Return (x, y) of the center of cell containing provided text 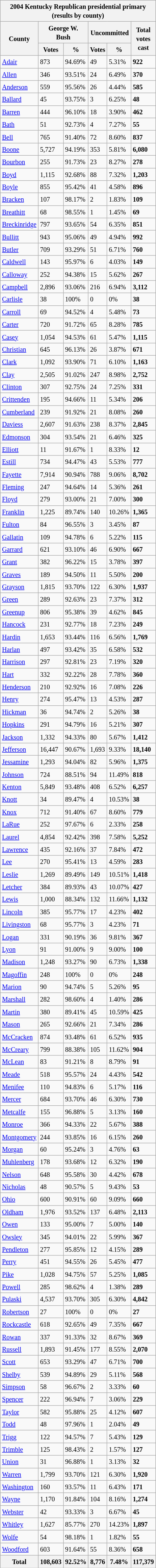
Rowan (19, 1336)
532 (143, 649)
95.24% (76, 1149)
McLean (19, 1062)
9.43% (119, 1187)
Bracken (19, 199)
1,225 (51, 512)
1,920 (143, 1474)
1,365 (143, 512)
Crittenden (19, 399)
992 (143, 237)
91.00% (76, 949)
451 (51, 1262)
279 (51, 499)
94.47% (76, 462)
29 (97, 1374)
37 (97, 849)
Green (19, 599)
Montgomery (19, 1137)
10.51% (119, 874)
Nicholas (19, 1187)
845 (143, 612)
96.94% (76, 1399)
8.55% (119, 1349)
Fleming (19, 487)
231 (51, 624)
Powell (19, 1287)
5,727 (51, 149)
96.10% (76, 112)
1,085 (143, 1274)
603 (51, 1549)
Magoffin (19, 974)
94.19% (76, 149)
385 (51, 912)
14.23% (119, 1524)
Monroe (19, 1124)
98.60% (76, 999)
95.57% (76, 1074)
Madison (19, 961)
92.22% (76, 674)
Hardin (19, 637)
5.22% (119, 537)
Grayson (19, 587)
5.34% (119, 399)
5.25% (119, 1274)
582 (51, 1412)
607 (143, 1412)
178 (51, 1161)
87 (143, 524)
92.73% (76, 124)
93.00% (76, 499)
Carter (19, 324)
121 (97, 1474)
Bath (19, 124)
91.92% (76, 412)
7.58% (119, 837)
2,113 (143, 1212)
110 (51, 1087)
Logan (19, 937)
Lee (19, 862)
896 (143, 187)
255 (51, 162)
678 (143, 1174)
4.43% (119, 1074)
10.26% (119, 512)
425 (143, 1012)
5,252 (143, 837)
7.23% (119, 624)
Pulaski (19, 1299)
370 (143, 74)
345 (51, 1237)
4,537 (51, 1299)
8 (97, 1062)
408 (97, 787)
14 (97, 487)
42 (51, 1512)
92.75% (76, 387)
Hickman (19, 712)
96.22% (76, 562)
1.82% (119, 1536)
Trigg (19, 1437)
799 (51, 1049)
1,000 (51, 899)
Barren (19, 112)
648 (51, 1174)
765 (51, 137)
851 (143, 224)
Todd (19, 1424)
388 (143, 1124)
11.62% (119, 1049)
684 (51, 1099)
806 (51, 612)
312 (143, 599)
8.37% (119, 424)
Carlisle (19, 299)
305 (97, 1299)
Boyd (19, 174)
4.59% (119, 862)
95.06% (76, 237)
2,752 (143, 374)
30 (97, 1174)
720 (51, 324)
261 (143, 487)
2004 Kentucky Republican presidential primary(results by county) (78, 11)
189 (51, 574)
4.58% (119, 187)
93.27% (76, 961)
5.45% (119, 1262)
6,080 (143, 149)
107 (51, 199)
93.44% (76, 637)
82 (97, 762)
226 (143, 687)
3.33% (119, 1387)
1,028 (51, 1274)
9.09% (119, 1199)
91.72% (76, 324)
3.87% (119, 349)
94.75% (76, 1274)
Marshall (19, 999)
Breathitt (19, 212)
93.51% (76, 74)
Owsley (19, 1237)
Lawrence (19, 849)
244 (51, 1137)
34 (51, 799)
724 (51, 774)
94.83% (76, 1087)
435 (51, 849)
94.64% (76, 487)
80 (97, 737)
94.38% (76, 274)
5.43% (119, 1437)
222 (51, 1399)
155 (51, 1112)
274 (51, 699)
91.21% (76, 1062)
83 (51, 1062)
Hopkins (19, 724)
95.88% (76, 1412)
1,170 (51, 1499)
Shelby (19, 1374)
67 (97, 812)
5.00% (119, 1224)
9.06% (119, 474)
Clinton (19, 387)
300 (143, 499)
7.08% (119, 687)
108,603 (51, 1561)
1.40% (119, 999)
2,505 (51, 374)
Adair (19, 62)
Campbell (19, 287)
6.10% (119, 362)
3,112 (143, 287)
Lyon (19, 949)
95.00% (76, 1224)
6.58% (119, 649)
89.47% (76, 799)
4,842 (143, 1299)
97.67% (76, 824)
88 (97, 174)
Butler (19, 249)
Wayne (19, 1499)
McCracken (19, 1037)
25 (97, 1412)
1,937 (143, 587)
5,849 (51, 787)
92.42% (76, 837)
1,338 (143, 961)
7.25% (119, 387)
Perry (19, 1262)
4.44% (119, 87)
85.77% (76, 1524)
94.78% (76, 537)
6.49% (119, 74)
1,815 (51, 587)
98.62% (76, 1287)
11.49% (119, 774)
855 (51, 187)
96.67% (76, 1387)
6.56% (119, 637)
Meade (19, 1074)
818 (143, 774)
4.15% (119, 1249)
89.41% (76, 1012)
5.11% (119, 1374)
Knott (19, 799)
Metcalfe (19, 1112)
10.07% (119, 887)
8.28% (119, 324)
Jessamine (19, 762)
Cumberland (19, 412)
653 (51, 1361)
278 (143, 162)
5.53% (119, 462)
4.94% (119, 237)
4.76% (119, 1149)
7.35% (119, 1324)
287 (143, 699)
Bourbon (19, 162)
Mercer (19, 1099)
559 (51, 87)
94.01% (76, 1237)
91.73% (76, 162)
200 (143, 574)
1,092 (51, 362)
104 (97, 1499)
1,653 (51, 637)
94.89% (76, 1374)
4.53% (119, 699)
671 (143, 349)
92.81% (76, 662)
8.16% (119, 1499)
89.49% (76, 874)
Gallatin (19, 537)
George W.Bush (63, 32)
6.35% (119, 224)
5.48% (119, 312)
91.84% (76, 1499)
98.43% (76, 1449)
Edmonson (19, 437)
238 (97, 424)
Jefferson (19, 749)
9.00% (119, 949)
366 (51, 1124)
92.66% (76, 1024)
658 (143, 1549)
Clark (19, 362)
1,054 (51, 337)
285 (51, 1287)
568 (143, 1374)
1,627 (51, 1524)
115 (143, 537)
Daviess (19, 424)
91.33% (76, 1336)
8.67% (119, 1336)
6.15% (119, 1137)
9 (97, 949)
210 (51, 687)
Garrard (19, 549)
874 (51, 1037)
7.37% (119, 599)
53 (143, 1187)
Carroll (19, 312)
277 (51, 1249)
98.17% (76, 199)
249 (143, 624)
1,799 (51, 1474)
Warren (19, 1474)
93.90% (76, 362)
133 (51, 1224)
Marion (19, 987)
137 (97, 1212)
Harrison (19, 662)
94.04% (76, 762)
93.57% (76, 1487)
6.67% (119, 1512)
216 (97, 287)
92.92% (76, 687)
542 (143, 1074)
922 (143, 62)
Muhlenberg (19, 1161)
8.36% (119, 1549)
3.06% (119, 1399)
5.81% (119, 149)
1.83% (119, 199)
41 (97, 187)
6.48% (119, 1212)
LaRue (19, 824)
353 (97, 149)
2,607 (51, 424)
1.38% (119, 1287)
1,897 (143, 1524)
93.85% (76, 1137)
Union (19, 1462)
88.34% (76, 899)
6,257 (143, 787)
258 (143, 824)
2,896 (51, 287)
190 (143, 1161)
92.65% (76, 1324)
1,203 (143, 174)
6.73% (119, 961)
95.42% (76, 187)
Breckinridge (19, 224)
90.94% (76, 474)
Lewis (19, 899)
8,702 (143, 474)
Jackson (19, 737)
Martin (19, 1012)
1,412 (143, 737)
9.33% (119, 749)
Franklin (19, 512)
Boyle (19, 187)
585 (143, 87)
5.50% (119, 574)
1,418 (143, 874)
39 (97, 612)
8.08% (119, 412)
2,070 (143, 1349)
462 (143, 112)
Calloway (19, 274)
94.57% (76, 1437)
93.54% (76, 437)
Floyd (19, 499)
477 (143, 1262)
Woodford (19, 1549)
Estill (19, 462)
92.16% (76, 849)
600 (51, 1199)
6.43% (119, 1487)
943 (51, 237)
Grant (19, 562)
Bullitt (19, 237)
4.03% (119, 262)
2.33% (119, 824)
Total (19, 1561)
Lincoln (19, 912)
5.62% (119, 274)
Graves (19, 574)
72 (97, 137)
Henderson (19, 687)
788 (97, 474)
Russell (19, 1349)
94.50% (76, 574)
8,776 (97, 1561)
Pike (19, 1274)
96.13% (76, 349)
Oldham (19, 1212)
Wolfe (19, 1536)
Bell (19, 137)
7.27% (119, 124)
Pendleton (19, 1249)
95.47% (76, 699)
92.52% (76, 1561)
Laurel (19, 837)
92.63% (76, 599)
1,132 (143, 899)
94.66% (76, 399)
518 (51, 1074)
97.96% (76, 1424)
7.00% (119, 499)
Johnson (19, 774)
94 (97, 774)
7.32% (119, 174)
10.53% (119, 799)
7.19% (119, 662)
Kenton (19, 787)
397 (143, 562)
8.27% (119, 162)
7,914 (51, 474)
539 (51, 1374)
3.78% (119, 562)
91.67% (76, 449)
93.68% (76, 1161)
369 (143, 1336)
95.58% (76, 1174)
5.31% (119, 62)
Totalvotescast (143, 39)
779 (143, 812)
17 (97, 912)
8.79% (119, 1062)
88.38% (76, 1049)
84 (51, 524)
7.48% (119, 1561)
1,375 (143, 762)
5.17% (119, 1087)
4,854 (51, 837)
98.55% (76, 212)
5.99% (119, 1237)
31 (51, 1462)
Fayette (19, 474)
Elliott (19, 449)
Morgan (19, 1149)
73 (143, 312)
1,976 (51, 1212)
1.45% (119, 212)
127 (143, 1449)
1,693 (97, 749)
2.04% (119, 1424)
143 (51, 262)
2,845 (143, 424)
6.90% (119, 549)
4.42% (119, 1174)
712 (51, 812)
497 (51, 649)
384 (51, 887)
7.84% (119, 849)
93.42% (76, 649)
100 (143, 949)
8.98% (119, 374)
Casey (19, 337)
7.34% (119, 1024)
95.85% (76, 1249)
96.55% (76, 524)
90.19% (76, 937)
95.41% (76, 862)
16,447 (51, 749)
304 (51, 437)
645 (51, 349)
1,893 (51, 1349)
98.18% (76, 1536)
935 (143, 1037)
618 (51, 1324)
1,293 (51, 762)
760 (143, 249)
1,332 (51, 737)
95 (143, 987)
Hart (19, 674)
Allen (19, 74)
398 (97, 837)
Taylor (19, 1412)
Greenup (19, 612)
Letcher (19, 887)
Ohio (19, 1199)
283 (143, 862)
837 (143, 137)
93.33% (76, 1512)
171 (143, 1487)
47 (97, 1361)
5.21% (119, 724)
380 (51, 1012)
Leslie (19, 874)
709 (51, 249)
Simpson (19, 1387)
Fulton (19, 524)
Trimble (19, 1449)
91.45% (76, 1349)
337 (51, 1336)
206 (143, 399)
5.36% (119, 487)
873 (51, 62)
6.25% (119, 99)
94.53% (76, 337)
Owen (19, 1224)
797 (51, 224)
129 (143, 1437)
Anderson (19, 87)
9.81% (119, 937)
Boone (19, 149)
6.46% (119, 437)
239 (51, 412)
332 (51, 674)
58 (51, 1387)
Livingston (19, 924)
Rockcastle (19, 1324)
Christian (19, 349)
95.56% (76, 87)
94.79% (76, 724)
325 (143, 437)
700 (143, 1361)
91.64% (76, 1549)
89.93% (76, 887)
177 (97, 1349)
County (19, 39)
Knox (19, 812)
92.68% (76, 174)
95.97% (76, 262)
229 (143, 1399)
Robertson (19, 1312)
65 (97, 324)
265 (51, 1024)
92.77% (76, 624)
93.06% (76, 287)
282 (51, 999)
291 (51, 724)
3.45% (119, 524)
91.63% (76, 424)
10.59% (119, 1012)
28 (97, 674)
93.65% (76, 224)
7.78% (119, 674)
91.02% (76, 374)
11.66% (119, 899)
1,769 (143, 637)
Henry (19, 699)
94.55% (76, 1262)
93.52% (76, 1212)
125 (51, 1449)
1,274 (143, 1499)
89.74% (76, 512)
5.47% (119, 337)
Washington (19, 1487)
472 (143, 849)
Whitley (19, 1524)
297 (51, 662)
8.33% (119, 449)
777 (143, 462)
105 (97, 1049)
4.12% (119, 1412)
382 (51, 562)
132 (97, 899)
195 (51, 399)
346 (51, 74)
90.67% (76, 749)
1,269 (51, 874)
93.75% (76, 99)
63 (143, 1149)
90.57% (76, 1187)
Mason (19, 1024)
Menifee (19, 1087)
Caldwell (19, 262)
785 (143, 324)
904 (143, 1049)
93.10% (76, 549)
90.91% (76, 1199)
35 (97, 649)
Scott (19, 1361)
88.51% (76, 774)
Hancock (19, 624)
57 (97, 1274)
320 (143, 662)
734 (51, 462)
94.69% (76, 62)
5.96% (119, 762)
267 (143, 274)
427 (143, 887)
444 (51, 112)
Uncommitted (110, 32)
402 (143, 912)
95.38% (76, 612)
1,248 (51, 961)
360 (143, 674)
660 (143, 1199)
117,379 (143, 1561)
Nelson (19, 1174)
McCreary (19, 1049)
Spencer (19, 1399)
Ballard (19, 99)
1,163 (143, 362)
Harlan (19, 649)
6.32% (119, 1161)
Webster (19, 1512)
6.94% (119, 287)
3.90% (119, 112)
94.52% (76, 312)
18,140 (143, 749)
4.62% (119, 612)
730 (143, 1099)
Clay (19, 374)
1.57% (119, 1449)
621 (51, 549)
